Search for the cell housing the specified text and yield its (x, y) center coordinate. 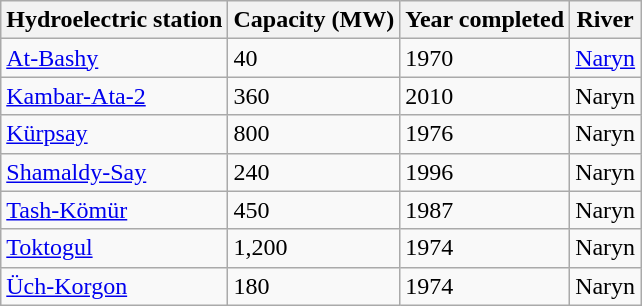
At-Bashy (114, 58)
1987 (485, 210)
Tash-Kömür (114, 210)
River (606, 20)
Hydroelectric station (114, 20)
1,200 (314, 248)
Üch-Korgon (114, 286)
Year completed (485, 20)
40 (314, 58)
Shamaldy-Say (114, 172)
Kürpsay (114, 134)
1970 (485, 58)
2010 (485, 96)
1996 (485, 172)
Capacity (MW) (314, 20)
1976 (485, 134)
450 (314, 210)
Kambar-Ata-2 (114, 96)
360 (314, 96)
Toktogul (114, 248)
240 (314, 172)
800 (314, 134)
180 (314, 286)
